Extract the [x, y] coordinate from the center of the cell holding the provided text.  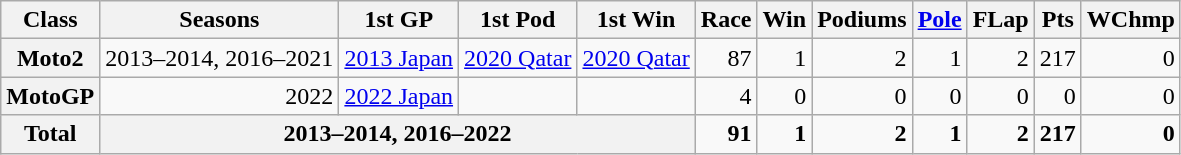
87 [726, 58]
Race [726, 20]
Pole [940, 20]
2022 Japan [399, 96]
91 [726, 134]
Class [50, 20]
1st Win [636, 20]
4 [726, 96]
Pts [1058, 20]
Win [784, 20]
2022 [220, 96]
Total [50, 134]
2013–2014, 2016–2022 [398, 134]
FLap [1000, 20]
Podiums [862, 20]
Seasons [220, 20]
WChmp [1130, 20]
2013 Japan [399, 58]
Moto2 [50, 58]
1st GP [399, 20]
MotoGP [50, 96]
1st Pod [518, 20]
2013–2014, 2016–2021 [220, 58]
